Pinpoint the cell where the given text exists, returning its [X, Y] midpoint coordinate. 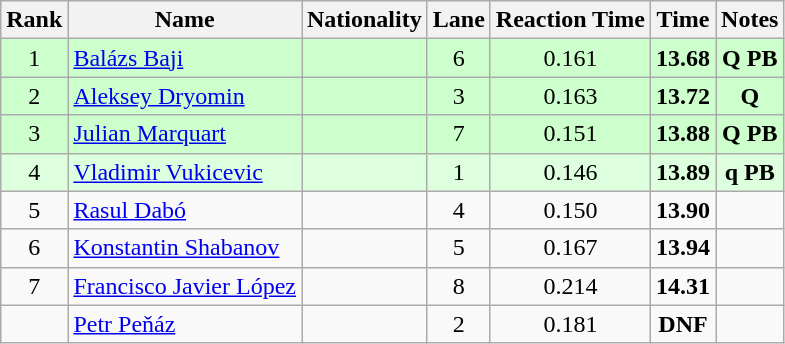
Konstantin Shabanov [185, 248]
0.214 [570, 286]
13.72 [682, 96]
Aleksey Dryomin [185, 96]
13.89 [682, 172]
Rank [34, 20]
13.90 [682, 210]
14.31 [682, 286]
Petr Peňáz [185, 324]
0.163 [570, 96]
q PB [750, 172]
13.68 [682, 58]
Vladimir Vukicevic [185, 172]
0.151 [570, 134]
0.150 [570, 210]
0.167 [570, 248]
0.161 [570, 58]
Reaction Time [570, 20]
13.94 [682, 248]
13.88 [682, 134]
Nationality [365, 20]
DNF [682, 324]
Notes [750, 20]
0.181 [570, 324]
Francisco Javier López [185, 286]
Julian Marquart [185, 134]
Balázs Baji [185, 58]
Rasul Dabó [185, 210]
Q [750, 96]
0.146 [570, 172]
Time [682, 20]
8 [458, 286]
Lane [458, 20]
Name [185, 20]
